Capture the cell that displays the provided text and extract its (X, Y) central coordinate. 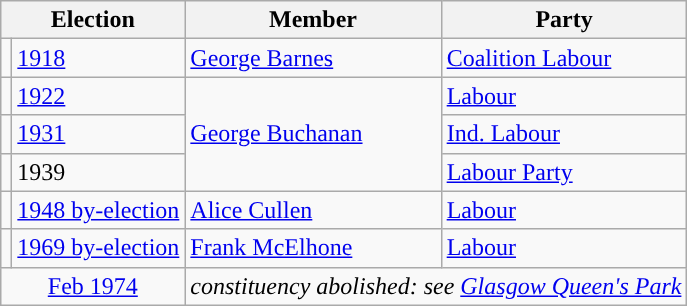
George Barnes (313, 58)
Party (564, 20)
Member (313, 20)
Frank McElhone (313, 248)
Labour Party (564, 172)
Alice Cullen (313, 210)
constituency abolished: see Glasgow Queen's Park (436, 286)
1931 (98, 134)
Coalition Labour (564, 58)
1939 (98, 172)
Election (93, 20)
1948 by-election (98, 210)
Feb 1974 (93, 286)
1969 by-election (98, 248)
Ind. Labour (564, 134)
1922 (98, 96)
George Buchanan (313, 134)
1918 (98, 58)
